Find where the given text appears and provide that cell's center as (x, y) coordinate. 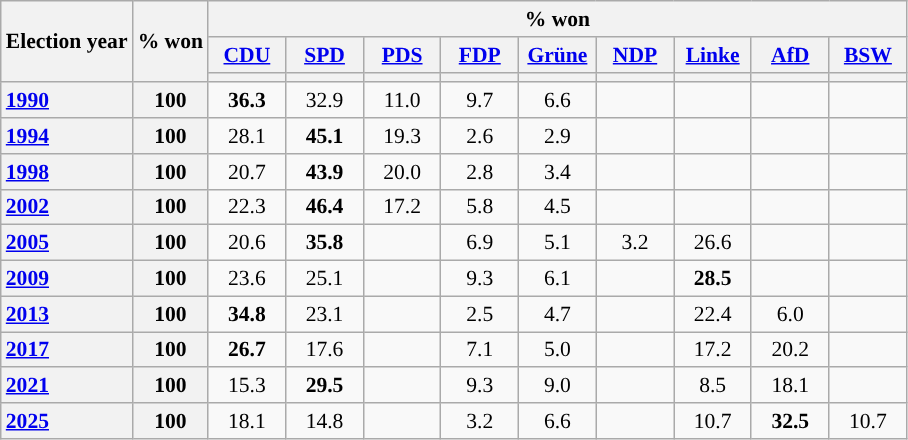
9.0 (558, 386)
3.4 (558, 172)
2025 (67, 421)
23.6 (247, 279)
28.5 (713, 279)
20.7 (247, 172)
4.5 (558, 207)
19.3 (402, 136)
2005 (67, 243)
6.0 (790, 314)
PDS (402, 55)
2017 (67, 350)
5.1 (558, 243)
22.4 (713, 314)
34.8 (247, 314)
CDU (247, 55)
20.0 (402, 172)
FDP (480, 55)
43.9 (325, 172)
5.0 (558, 350)
AfD (790, 55)
BSW (868, 55)
NDP (635, 55)
32.9 (325, 101)
2.5 (480, 314)
32.5 (790, 421)
Election year (67, 42)
14.8 (325, 421)
23.1 (325, 314)
20.2 (790, 350)
6.1 (558, 279)
45.1 (325, 136)
2.9 (558, 136)
26.7 (247, 350)
Grüne (558, 55)
46.4 (325, 207)
26.6 (713, 243)
2002 (67, 207)
8.5 (713, 386)
17.6 (325, 350)
1994 (67, 136)
1998 (67, 172)
25.1 (325, 279)
4.7 (558, 314)
22.3 (247, 207)
2.6 (480, 136)
1990 (67, 101)
9.7 (480, 101)
11.0 (402, 101)
15.3 (247, 386)
2013 (67, 314)
35.8 (325, 243)
6.9 (480, 243)
2.8 (480, 172)
20.6 (247, 243)
5.8 (480, 207)
SPD (325, 55)
7.1 (480, 350)
36.3 (247, 101)
Linke (713, 55)
29.5 (325, 386)
2009 (67, 279)
2021 (67, 386)
28.1 (247, 136)
